Locate the cell with the specified text and output its (x, y) center coordinate. 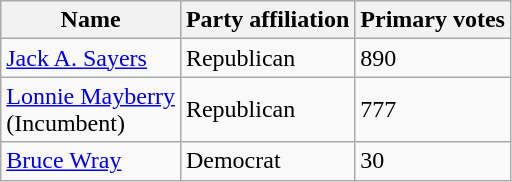
Jack A. Sayers (91, 58)
777 (433, 110)
Party affiliation (267, 20)
890 (433, 58)
Democrat (267, 161)
Bruce Wray (91, 161)
Primary votes (433, 20)
Lonnie Mayberry(Incumbent) (91, 110)
30 (433, 161)
Name (91, 20)
